Detect which cell encompasses the target text, then output its [x, y] center coordinate. 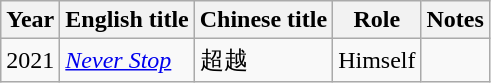
English title [127, 20]
超越 [263, 60]
Notes [455, 20]
Year [30, 20]
Role [377, 20]
Chinese title [263, 20]
Himself [377, 60]
2021 [30, 60]
Never Stop [127, 60]
